Return [X, Y] of the center of cell containing provided text 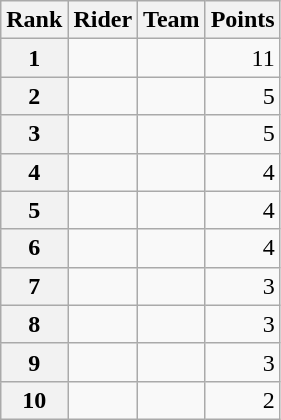
Rider [103, 20]
Rank [34, 20]
Points [242, 20]
1 [34, 58]
Team [172, 20]
10 [34, 400]
9 [34, 362]
11 [242, 58]
6 [34, 248]
7 [34, 286]
8 [34, 324]
